Identify which cell holds the provided text, then report its [X, Y] central coordinate. 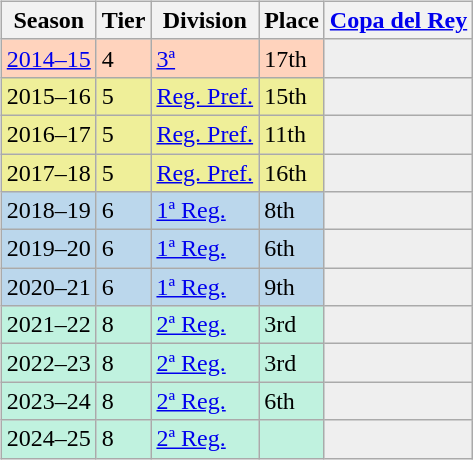
3ª [205, 58]
2015–16 [48, 96]
8th [292, 211]
2023–24 [48, 401]
Place [292, 20]
Tier [124, 20]
Season [48, 20]
17th [292, 58]
15th [292, 96]
2014–15 [48, 58]
2019–20 [48, 249]
Division [205, 20]
11th [292, 134]
2024–25 [48, 439]
Copa del Rey [398, 20]
2022–23 [48, 363]
16th [292, 173]
2017–18 [48, 173]
2020–21 [48, 287]
2016–17 [48, 134]
9th [292, 287]
2018–19 [48, 211]
4 [124, 58]
2021–22 [48, 325]
